Identify which cell holds the provided text, then report its (X, Y) central coordinate. 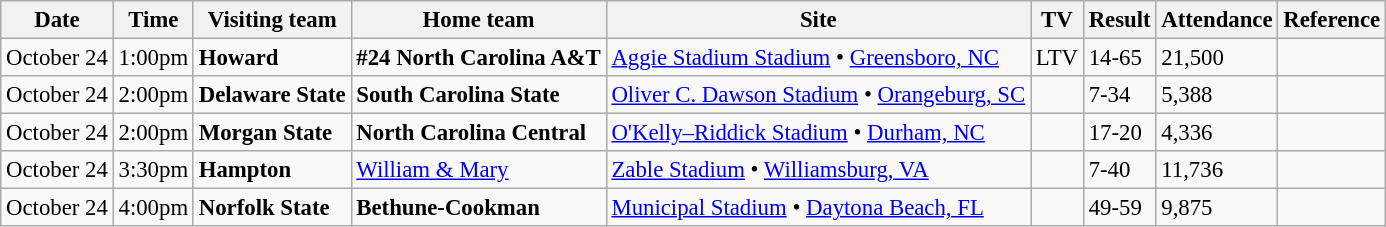
LTV (1058, 58)
Delaware State (272, 95)
Morgan State (272, 133)
Aggie Stadium Stadium • Greensboro, NC (818, 58)
1:00pm (153, 58)
7-34 (1120, 95)
North Carolina Central (478, 133)
O'Kelly–Riddick Stadium • Durham, NC (818, 133)
17-20 (1120, 133)
5,388 (1217, 95)
Site (818, 20)
4,336 (1217, 133)
14-65 (1120, 58)
#24 North Carolina A&T (478, 58)
3:30pm (153, 170)
49-59 (1120, 208)
Norfolk State (272, 208)
Reference (1332, 20)
Home team (478, 20)
Time (153, 20)
Howard (272, 58)
Zable Stadium • Williamsburg, VA (818, 170)
Attendance (1217, 20)
South Carolina State (478, 95)
William & Mary (478, 170)
4:00pm (153, 208)
Hampton (272, 170)
Municipal Stadium • Daytona Beach, FL (818, 208)
21,500 (1217, 58)
Bethune-Cookman (478, 208)
Result (1120, 20)
9,875 (1217, 208)
Oliver C. Dawson Stadium • Orangeburg, SC (818, 95)
Date (57, 20)
11,736 (1217, 170)
TV (1058, 20)
7-40 (1120, 170)
Visiting team (272, 20)
